Detect which cell encompasses the target text, then output its (X, Y) center coordinate. 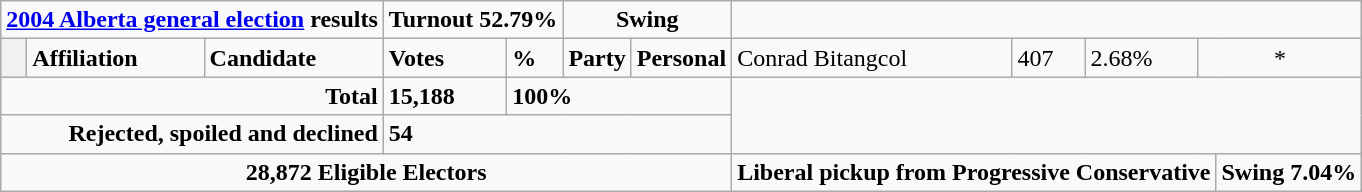
15,188 (444, 96)
Swing (648, 20)
Turnout 52.79% (473, 20)
54 (557, 134)
28,872 Eligible Electors (366, 172)
2.68% (1142, 58)
Affiliation (116, 58)
Party (597, 58)
Candidate (294, 58)
Liberal pickup from Progressive Conservative (974, 172)
Rejected, spoiled and declined (192, 134)
100% (620, 96)
407 (1048, 58)
Total (192, 96)
Votes (444, 58)
* (1280, 58)
2004 Alberta general election results (192, 20)
Conrad Bitangcol (872, 58)
% (535, 58)
Swing 7.04% (1289, 172)
Personal (681, 58)
